From the cell containing the given text, extract its center point as [X, Y] coordinate. 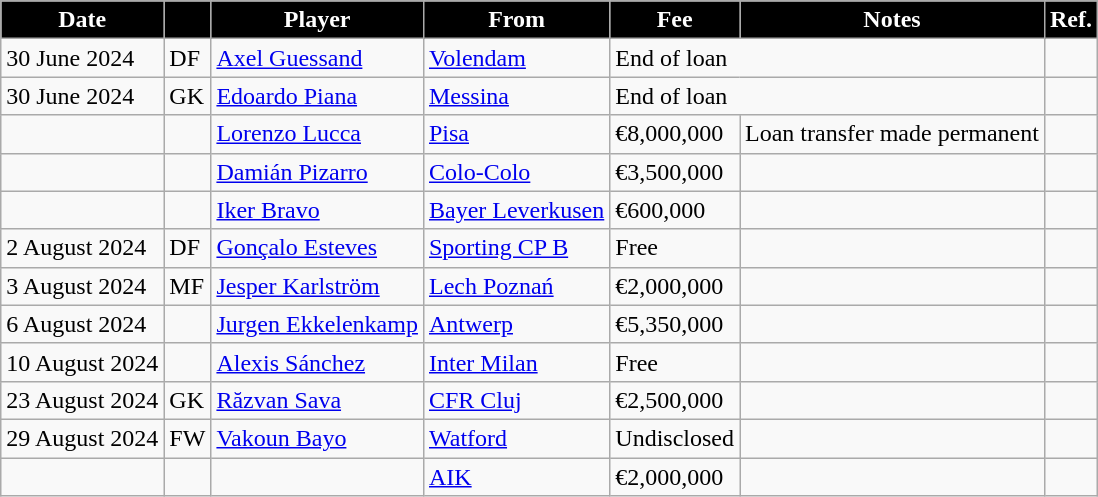
Vakoun Bayo [318, 438]
Gonçalo Esteves [318, 248]
Răzvan Sava [318, 400]
From [516, 20]
Damián Pizarro [318, 172]
Sporting CP B [516, 248]
€5,350,000 [675, 324]
10 August 2024 [82, 362]
Date [82, 20]
Messina [516, 96]
AIK [516, 477]
23 August 2024 [82, 400]
Jesper Karlström [318, 286]
Iker Bravo [318, 210]
MF [188, 286]
2 August 2024 [82, 248]
Colo-Colo [516, 172]
Antwerp [516, 324]
Lorenzo Lucca [318, 134]
Watford [516, 438]
3 August 2024 [82, 286]
29 August 2024 [82, 438]
Alexis Sánchez [318, 362]
Loan transfer made permanent [892, 134]
€8,000,000 [675, 134]
Lech Poznań [516, 286]
Bayer Leverkusen [516, 210]
Player [318, 20]
Ref. [1070, 20]
FW [188, 438]
€600,000 [675, 210]
Edoardo Piana [318, 96]
Fee [675, 20]
Inter Milan [516, 362]
€2,500,000 [675, 400]
CFR Cluj [516, 400]
Jurgen Ekkelenkamp [318, 324]
Notes [892, 20]
6 August 2024 [82, 324]
Pisa [516, 134]
Volendam [516, 58]
Undisclosed [675, 438]
€3,500,000 [675, 172]
Axel Guessand [318, 58]
